Provide the (X, Y) coordinate of the cell's center where the given text is located.  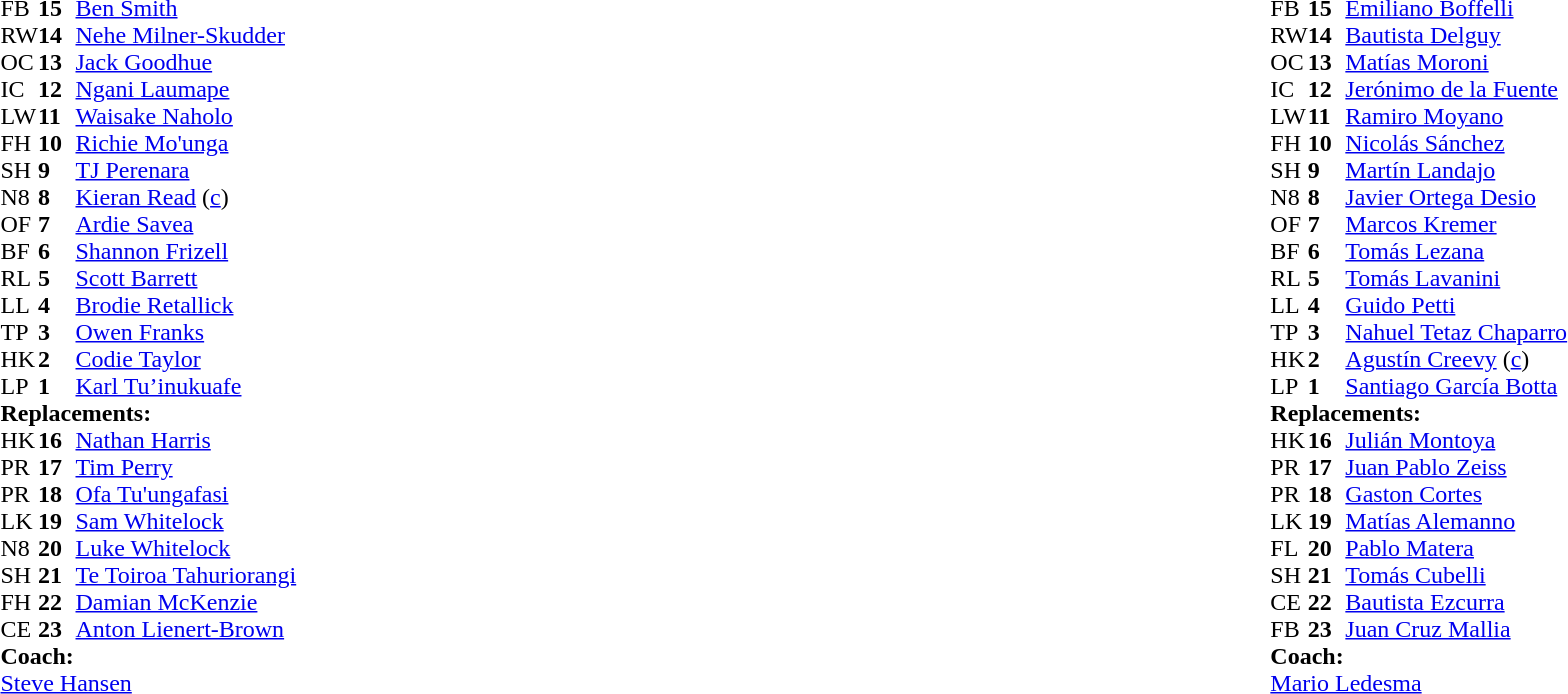
Julián Montoya (1456, 440)
Ardie Savea (186, 224)
Karl Tu’inukuafe (186, 386)
Pablo Matera (1456, 548)
Jerónimo de la Fuente (1456, 90)
Matías Moroni (1456, 62)
Ngani Laumape (186, 90)
Scott Barrett (186, 278)
Brodie Retallick (186, 306)
Bautista Ezcurra (1456, 602)
Sam Whitelock (186, 522)
Anton Lienert-Brown (186, 630)
FL (1289, 548)
Juan Pablo Zeiss (1456, 468)
Tim Perry (186, 468)
Juan Cruz Mallia (1456, 630)
Guido Petti (1456, 306)
Damian McKenzie (186, 602)
Shannon Frizell (186, 252)
Gaston Cortes (1456, 494)
Codie Taylor (186, 360)
Marcos Kremer (1456, 224)
Kieran Read (c) (186, 198)
Tomás Cubelli (1456, 576)
Te Toiroa Tahuriorangi (186, 576)
Jack Goodhue (186, 62)
Matías Alemanno (1456, 522)
Ramiro Moyano (1456, 116)
Nicolás Sánchez (1456, 144)
Bautista Delguy (1456, 36)
Ofa Tu'ungafasi (186, 494)
Nathan Harris (186, 440)
Nehe Milner-Skudder (186, 36)
Owen Franks (186, 332)
Tomás Lezana (1456, 252)
TJ Perenara (186, 170)
Nahuel Tetaz Chaparro (1456, 332)
Javier Ortega Desio (1456, 198)
Luke Whitelock (186, 548)
Agustín Creevy (c) (1456, 360)
Tomás Lavanini (1456, 278)
FB (1289, 630)
Martín Landajo (1456, 170)
Santiago García Botta (1456, 386)
Waisake Naholo (186, 116)
Richie Mo'unga (186, 144)
